Extract the [x, y] coordinate from the center of the cell holding the provided text.  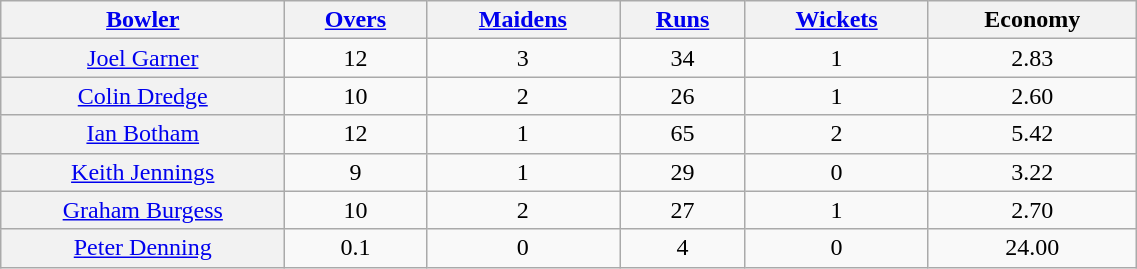
Overs [356, 20]
Graham Burgess [143, 210]
Joel Garner [143, 58]
3 [523, 58]
27 [683, 210]
29 [683, 172]
3.22 [1032, 172]
Maidens [523, 20]
Bowler [143, 20]
9 [356, 172]
0.1 [356, 248]
Wickets [836, 20]
24.00 [1032, 248]
Colin Dredge [143, 96]
34 [683, 58]
2.60 [1032, 96]
Ian Botham [143, 134]
5.42 [1032, 134]
Keith Jennings [143, 172]
4 [683, 248]
65 [683, 134]
Runs [683, 20]
Economy [1032, 20]
26 [683, 96]
2.83 [1032, 58]
2.70 [1032, 210]
Peter Denning [143, 248]
